Determine the [X, Y] coordinate at the center of the cell enclosing the given text.  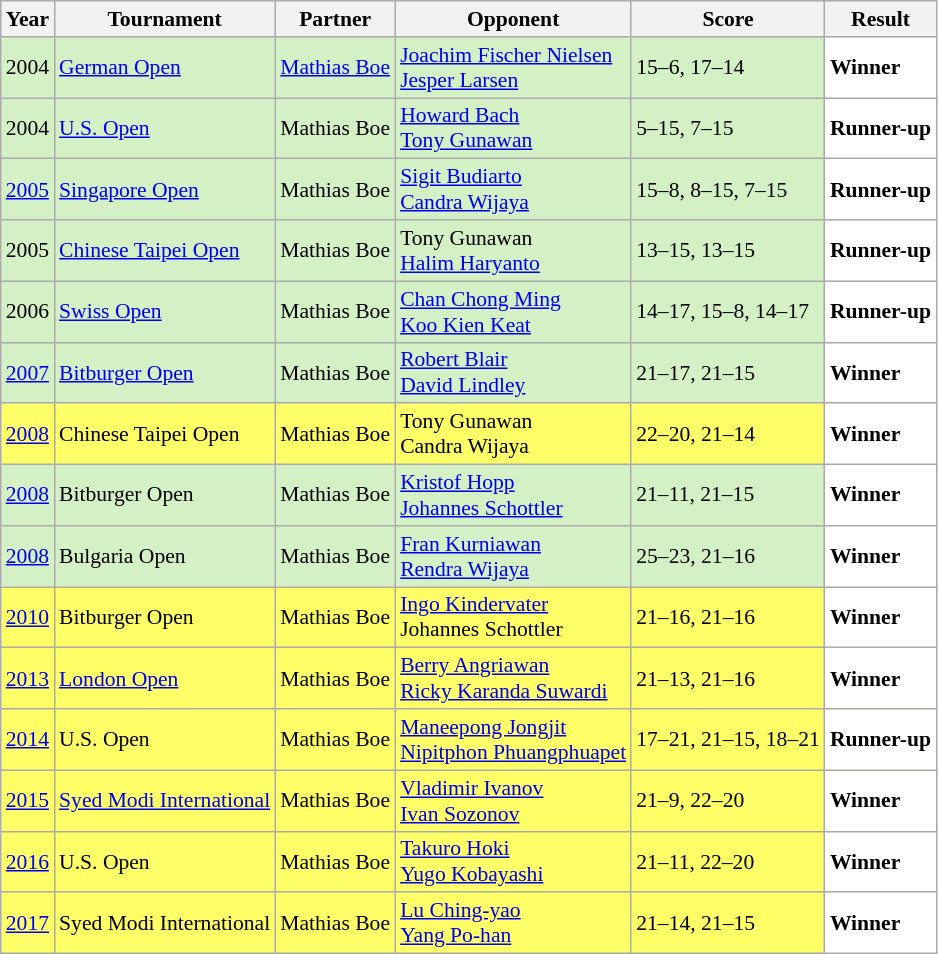
17–21, 21–15, 18–21 [728, 740]
14–17, 15–8, 14–17 [728, 312]
Result [880, 19]
Opponent [513, 19]
2013 [28, 678]
2016 [28, 862]
21–13, 21–16 [728, 678]
Sigit Budiarto Candra Wijaya [513, 190]
Swiss Open [164, 312]
Vladimir Ivanov Ivan Sozonov [513, 800]
Joachim Fischer Nielsen Jesper Larsen [513, 68]
2007 [28, 372]
Kristof Hopp Johannes Schottler [513, 496]
5–15, 7–15 [728, 128]
21–9, 22–20 [728, 800]
21–17, 21–15 [728, 372]
Tony Gunawan Halim Haryanto [513, 250]
21–14, 21–15 [728, 924]
22–20, 21–14 [728, 434]
Takuro Hoki Yugo Kobayashi [513, 862]
21–11, 21–15 [728, 496]
21–16, 21–16 [728, 618]
13–15, 13–15 [728, 250]
25–23, 21–16 [728, 556]
Chan Chong Ming Koo Kien Keat [513, 312]
Score [728, 19]
15–8, 8–15, 7–15 [728, 190]
Bulgaria Open [164, 556]
Lu Ching-yao Yang Po-han [513, 924]
Fran Kurniawan Rendra Wijaya [513, 556]
Partner [335, 19]
London Open [164, 678]
15–6, 17–14 [728, 68]
Tony Gunawan Candra Wijaya [513, 434]
Singapore Open [164, 190]
2014 [28, 740]
Berry Angriawan Ricky Karanda Suwardi [513, 678]
2015 [28, 800]
Robert Blair David Lindley [513, 372]
German Open [164, 68]
2010 [28, 618]
21–11, 22–20 [728, 862]
2006 [28, 312]
Ingo Kindervater Johannes Schottler [513, 618]
Year [28, 19]
Tournament [164, 19]
Maneepong Jongjit Nipitphon Phuangphuapet [513, 740]
Howard Bach Tony Gunawan [513, 128]
2017 [28, 924]
